Return [X, Y] of the center of cell containing provided text 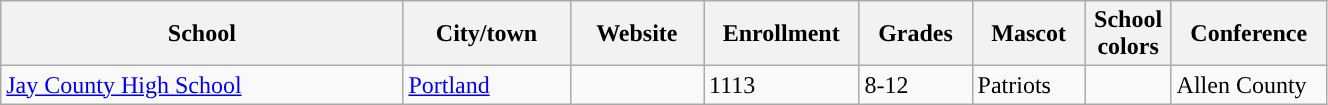
8-12 [916, 85]
Grades [916, 34]
Website [636, 34]
Jay County High School [202, 85]
Mascot [1028, 34]
City/town [486, 34]
School colors [1128, 34]
1113 [782, 85]
Allen County [1248, 85]
School [202, 34]
Patriots [1028, 85]
Portland [486, 85]
Enrollment [782, 34]
Conference [1248, 34]
